Detect which cell encompasses the target text, then output its (X, Y) center coordinate. 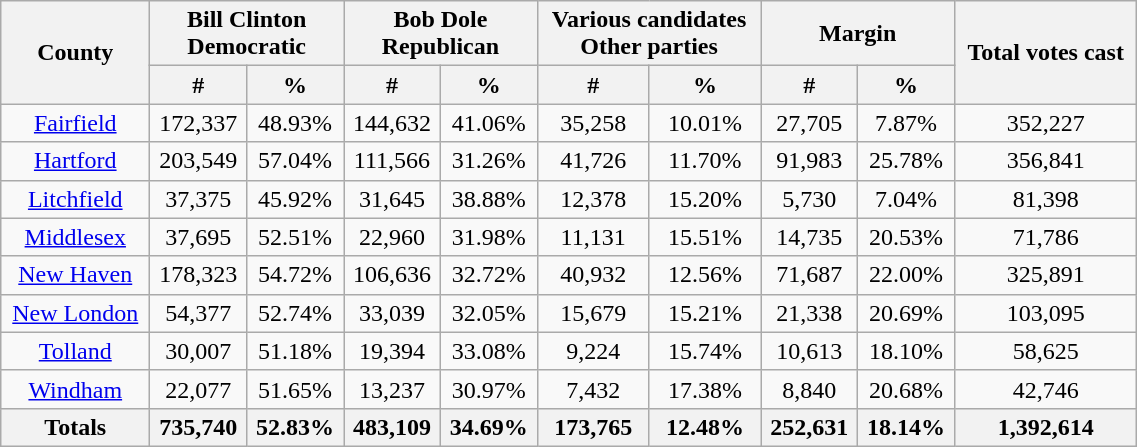
33,039 (392, 313)
Margin (858, 34)
33.08% (488, 351)
Middlesex (76, 237)
58,625 (1046, 351)
30,007 (198, 351)
25.78% (906, 161)
18.10% (906, 351)
144,632 (392, 123)
31.98% (488, 237)
45.92% (296, 199)
Hartford (76, 161)
325,891 (1046, 275)
483,109 (392, 427)
37,695 (198, 237)
New London (76, 313)
173,765 (593, 427)
15,679 (593, 313)
54,377 (198, 313)
71,687 (810, 275)
252,631 (810, 427)
Fairfield (76, 123)
106,636 (392, 275)
27,705 (810, 123)
19,394 (392, 351)
31.26% (488, 161)
15.74% (705, 351)
22.00% (906, 275)
52.74% (296, 313)
91,983 (810, 161)
12.56% (705, 275)
30.97% (488, 389)
20.69% (906, 313)
Windham (76, 389)
40,932 (593, 275)
Bob DoleRepublican (441, 34)
38.88% (488, 199)
178,323 (198, 275)
32.05% (488, 313)
Bill ClintonDemocratic (247, 34)
9,224 (593, 351)
10.01% (705, 123)
12.48% (705, 427)
7,432 (593, 389)
11.70% (705, 161)
15.21% (705, 313)
Totals (76, 427)
County (76, 52)
Total votes cast (1046, 52)
37,375 (198, 199)
81,398 (1046, 199)
735,740 (198, 427)
7.04% (906, 199)
17.38% (705, 389)
356,841 (1046, 161)
20.53% (906, 237)
12,378 (593, 199)
22,077 (198, 389)
203,549 (198, 161)
34.69% (488, 427)
15.20% (705, 199)
41.06% (488, 123)
20.68% (906, 389)
21,338 (810, 313)
7.87% (906, 123)
51.18% (296, 351)
54.72% (296, 275)
172,337 (198, 123)
35,258 (593, 123)
32.72% (488, 275)
42,746 (1046, 389)
Litchfield (76, 199)
31,645 (392, 199)
52.51% (296, 237)
41,726 (593, 161)
15.51% (705, 237)
57.04% (296, 161)
13,237 (392, 389)
5,730 (810, 199)
22,960 (392, 237)
352,227 (1046, 123)
1,392,614 (1046, 427)
51.65% (296, 389)
Various candidatesOther parties (649, 34)
New Haven (76, 275)
Tolland (76, 351)
10,613 (810, 351)
52.83% (296, 427)
8,840 (810, 389)
103,095 (1046, 313)
48.93% (296, 123)
71,786 (1046, 237)
18.14% (906, 427)
14,735 (810, 237)
11,131 (593, 237)
111,566 (392, 161)
